Extract the [x, y] coordinate from the center of the cell holding the provided text.  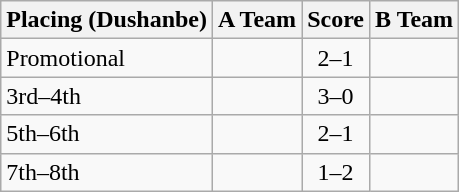
5th–6th [107, 134]
3–0 [336, 96]
Placing (Dushanbe) [107, 20]
Promotional [107, 58]
Score [336, 20]
7th–8th [107, 172]
3rd–4th [107, 96]
A Team [258, 20]
B Team [414, 20]
1–2 [336, 172]
